Provide the [x, y] coordinate of the cell's center where the given text is located.  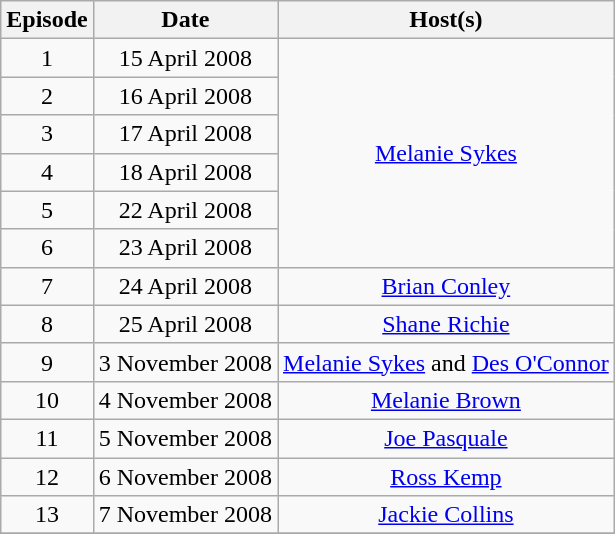
3 [47, 134]
3 November 2008 [185, 362]
23 April 2008 [185, 248]
17 April 2008 [185, 134]
Shane Richie [446, 324]
Melanie Brown [446, 400]
13 [47, 515]
24 April 2008 [185, 286]
25 April 2008 [185, 324]
8 [47, 324]
7 [47, 286]
Brian Conley [446, 286]
15 April 2008 [185, 58]
6 November 2008 [185, 477]
11 [47, 438]
5 November 2008 [185, 438]
4 November 2008 [185, 400]
Joe Pasquale [446, 438]
Episode [47, 20]
16 April 2008 [185, 96]
7 November 2008 [185, 515]
1 [47, 58]
9 [47, 362]
10 [47, 400]
Host(s) [446, 20]
Melanie Sykes and Des O'Connor [446, 362]
2 [47, 96]
Ross Kemp [446, 477]
5 [47, 210]
18 April 2008 [185, 172]
Jackie Collins [446, 515]
Date [185, 20]
4 [47, 172]
22 April 2008 [185, 210]
12 [47, 477]
Melanie Sykes [446, 153]
6 [47, 248]
